Output the [x, y] coordinate of the center of the cell containing the given text.  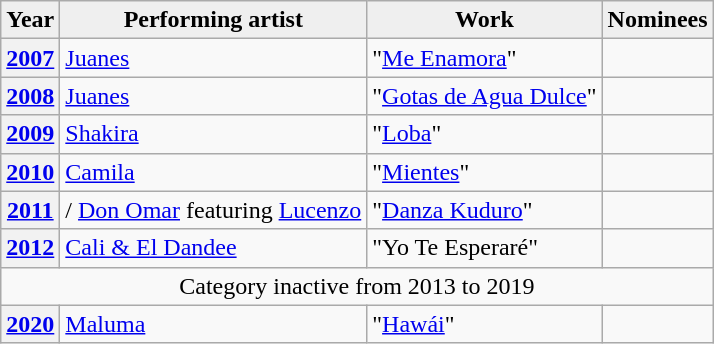
"Gotas de Agua Dulce" [484, 96]
"Mientes" [484, 172]
"Danza Kuduro" [484, 210]
Work [484, 20]
"Hawái" [484, 324]
"Yo Te Esperaré" [484, 248]
2008 [30, 96]
2009 [30, 134]
Nominees [658, 20]
Category inactive from 2013 to 2019 [357, 286]
Maluma [214, 324]
Camila [214, 172]
"Loba" [484, 134]
"Me Enamora" [484, 58]
Year [30, 20]
2007 [30, 58]
Cali & El Dandee [214, 248]
2010 [30, 172]
2012 [30, 248]
2011 [30, 210]
Performing artist [214, 20]
2020 [30, 324]
/ Don Omar featuring Lucenzo [214, 210]
Shakira [214, 134]
